Extract the (x, y) coordinate from the center of the cell holding the provided text.  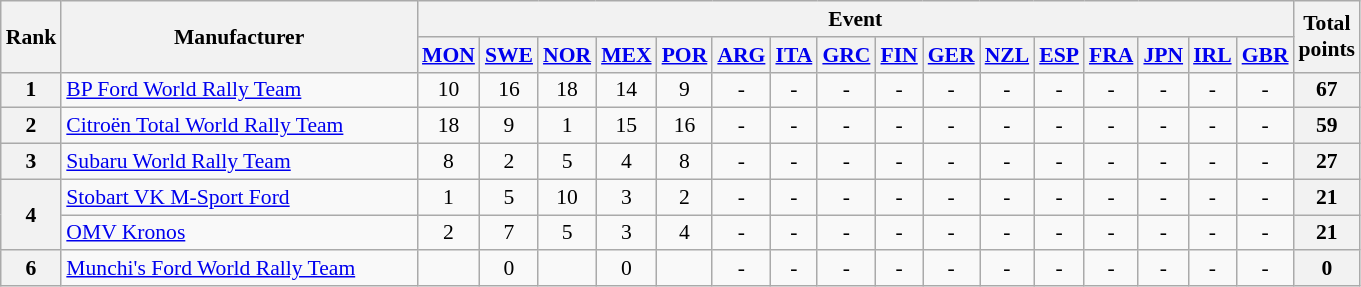
ITA (794, 55)
MON (448, 55)
OMV Kronos (239, 233)
FRA (1111, 55)
59 (1328, 126)
ARG (741, 55)
BP Ford World Rally Team (239, 90)
14 (626, 90)
POR (685, 55)
GRC (846, 55)
Munchi's Ford World Rally Team (239, 269)
Event (856, 19)
Subaru World Rally Team (239, 162)
Citroën Total World Rally Team (239, 126)
SWE (509, 55)
JPN (1163, 55)
FIN (898, 55)
MEX (626, 55)
GER (952, 55)
NZL (1008, 55)
ESP (1059, 55)
15 (626, 126)
GBR (1266, 55)
Stobart VK M-Sport Ford (239, 197)
NOR (567, 55)
7 (509, 233)
Manufacturer (239, 36)
27 (1328, 162)
67 (1328, 90)
Rank (32, 36)
Totalpoints (1328, 36)
6 (32, 269)
IRL (1212, 55)
